Search for the cell housing the specified text and yield its [x, y] center coordinate. 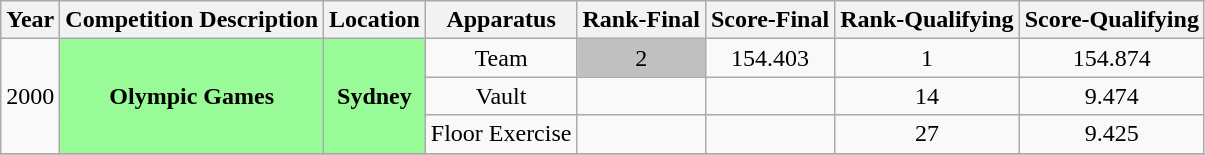
2000 [30, 96]
Score-Qualifying [1112, 20]
Floor Exercise [501, 134]
2 [641, 58]
27 [927, 134]
9.474 [1112, 96]
14 [927, 96]
Olympic Games [192, 96]
Apparatus [501, 20]
Competition Description [192, 20]
154.874 [1112, 58]
Sydney [375, 96]
Location [375, 20]
154.403 [770, 58]
Rank-Final [641, 20]
Score-Final [770, 20]
Rank-Qualifying [927, 20]
Vault [501, 96]
9.425 [1112, 134]
1 [927, 58]
Year [30, 20]
Team [501, 58]
